Locate the cell with the specified text and output its [X, Y] center coordinate. 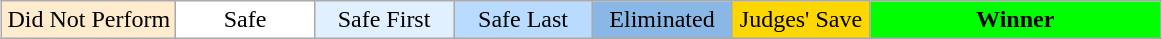
Winner [1015, 20]
Safe First [384, 20]
Judges' Save [800, 20]
Safe Last [524, 20]
Did Not Perform [89, 20]
Eliminated [662, 20]
Safe [246, 20]
